Find where the given text appears and provide that cell's center as (X, Y) coordinate. 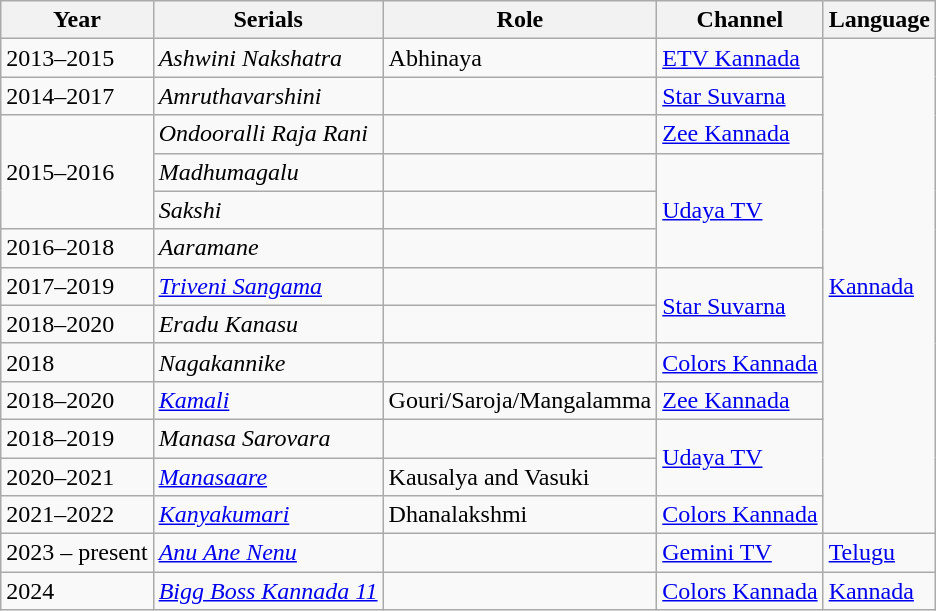
Dhanalakshmi (520, 515)
Abhinaya (520, 58)
2024 (77, 591)
Manasa Sarovara (268, 438)
Kausalya and Vasuki (520, 477)
Kamali (268, 400)
2018 (77, 362)
Manasaare (268, 477)
Aaramane (268, 248)
2014–2017 (77, 96)
Role (520, 20)
Serials (268, 20)
2018–2019 (77, 438)
Kanyakumari (268, 515)
2021–2022 (77, 515)
2017–2019 (77, 286)
Anu Ane Nenu (268, 553)
2015–2016 (77, 172)
Year (77, 20)
2020–2021 (77, 477)
2023 – present (77, 553)
Bigg Boss Kannada 11 (268, 591)
Channel (740, 20)
Telugu (879, 553)
2013–2015 (77, 58)
Amruthavarshini (268, 96)
Nagakannike (268, 362)
Gemini TV (740, 553)
Sakshi (268, 210)
Madhumagalu (268, 172)
Eradu Kanasu (268, 324)
Ashwini Nakshatra (268, 58)
ETV Kannada (740, 58)
2016–2018 (77, 248)
Language (879, 20)
Triveni Sangama (268, 286)
Ondooralli Raja Rani (268, 134)
Gouri/Saroja/Mangalamma (520, 400)
